Output the [X, Y] coordinate of the center of the cell containing the given text.  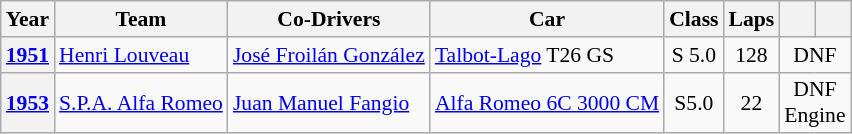
Talbot-Lago T26 GS [547, 55]
Laps [752, 19]
José Froilán González [329, 55]
Juan Manuel Fangio [329, 102]
Year [28, 19]
22 [752, 102]
1953 [28, 102]
128 [752, 55]
S.P.A. Alfa Romeo [141, 102]
DNF [814, 55]
Co-Drivers [329, 19]
S 5.0 [694, 55]
1951 [28, 55]
Team [141, 19]
Henri Louveau [141, 55]
Car [547, 19]
Class [694, 19]
DNFEngine [814, 102]
S5.0 [694, 102]
Alfa Romeo 6C 3000 CM [547, 102]
